Determine the [x, y] coordinate at the center of the cell enclosing the given text.  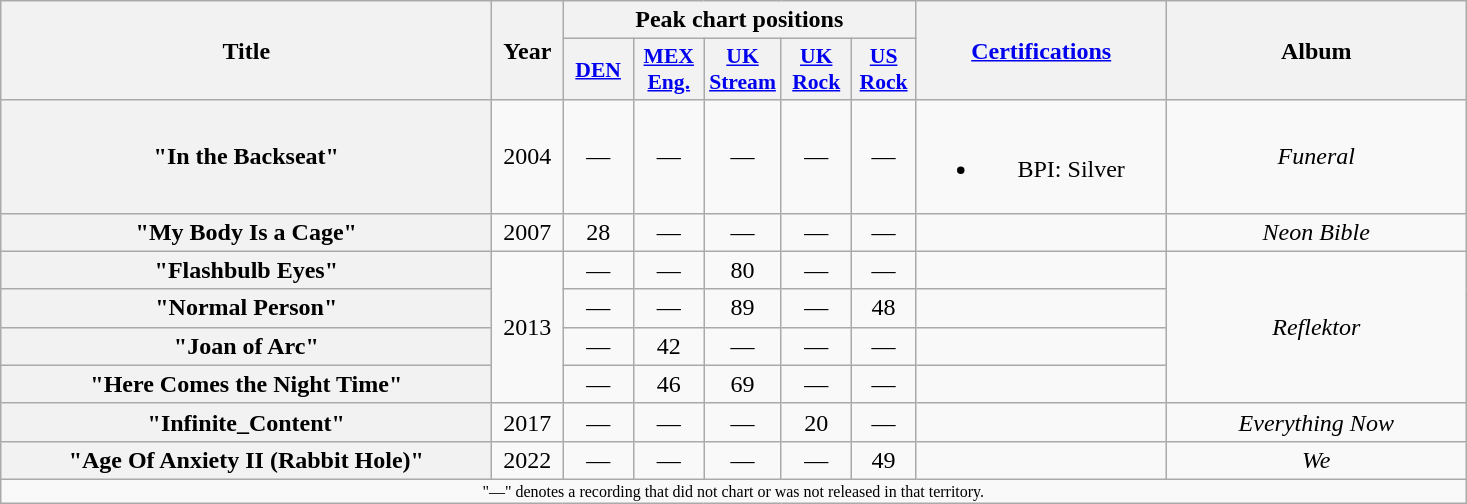
UKStream [742, 70]
BPI: Silver [1042, 156]
"Joan of Arc" [246, 346]
49 [884, 460]
Title [246, 50]
"Age Of Anxiety II (Rabbit Hole)" [246, 460]
"Normal Person" [246, 308]
20 [816, 422]
"—" denotes a recording that did not chart or was not released in that territory. [734, 491]
UKRock [816, 70]
Album [1316, 50]
Year [528, 50]
2013 [528, 327]
We [1316, 460]
80 [742, 270]
69 [742, 384]
"In the Backseat" [246, 156]
Everything Now [1316, 422]
"Here Comes the Night Time" [246, 384]
2017 [528, 422]
MEXEng. [668, 70]
Certifications [1042, 50]
Reflektor [1316, 327]
2022 [528, 460]
DEN [598, 70]
2004 [528, 156]
2007 [528, 232]
48 [884, 308]
Funeral [1316, 156]
28 [598, 232]
Peak chart positions [740, 20]
89 [742, 308]
"Flashbulb Eyes" [246, 270]
42 [668, 346]
Neon Bible [1316, 232]
"My Body Is a Cage" [246, 232]
46 [668, 384]
"Infinite_Content" [246, 422]
USRock [884, 70]
